Return the [x, y] coordinate for the center point of the cell that contains the specified text.  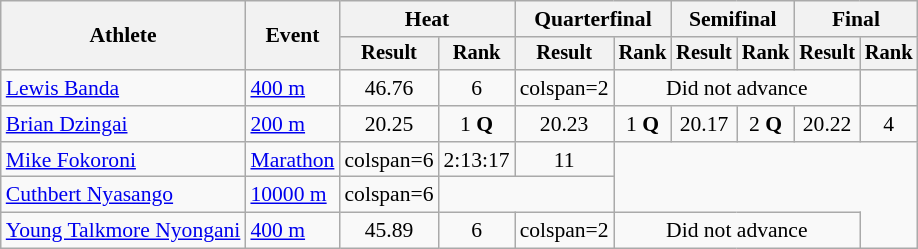
Brian Dzingai [124, 124]
2:13:17 [477, 160]
Mike Fokoroni [124, 160]
20.23 [564, 124]
Lewis Banda [124, 88]
20.25 [388, 124]
2 Q [766, 124]
Marathon [292, 160]
Quarterfinal [594, 19]
Heat [426, 19]
11 [564, 160]
10000 m [292, 195]
45.89 [388, 231]
46.76 [388, 88]
20.22 [827, 124]
Semifinal [732, 19]
Event [292, 36]
200 m [292, 124]
Athlete [124, 36]
Final [856, 19]
Young Talkmore Nyongani [124, 231]
20.17 [704, 124]
Cuthbert Nyasango [124, 195]
4 [889, 124]
